Determine the (x, y) coordinate at the center of the cell enclosing the given text.  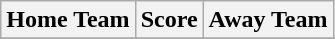
Home Team (68, 20)
Score (169, 20)
Away Team (268, 20)
